For the text-containing cell, return its midpoint in (x, y) coordinate format. 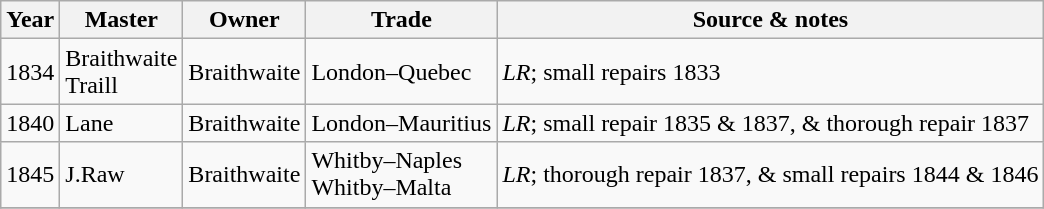
London–Mauritius (402, 123)
LR; thorough repair 1837, & small repairs 1844 & 1846 (770, 174)
1834 (30, 72)
Owner (244, 20)
LR; small repair 1835 & 1837, & thorough repair 1837 (770, 123)
Year (30, 20)
LR; small repairs 1833 (770, 72)
BraithwaiteTraill (122, 72)
Lane (122, 123)
1840 (30, 123)
1845 (30, 174)
J.Raw (122, 174)
Source & notes (770, 20)
London–Quebec (402, 72)
Master (122, 20)
Whitby–NaplesWhitby–Malta (402, 174)
Trade (402, 20)
